Identify which cell holds the provided text, then report its [X, Y] central coordinate. 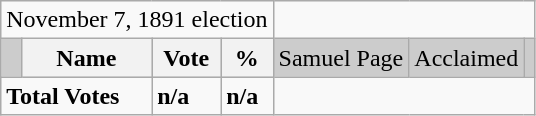
November 7, 1891 election [137, 20]
% [247, 58]
Acclaimed [466, 58]
Vote [186, 58]
Samuel Page [341, 58]
Total Votes [76, 96]
Name [86, 58]
